From the cell containing the given text, extract its center point as (X, Y) coordinate. 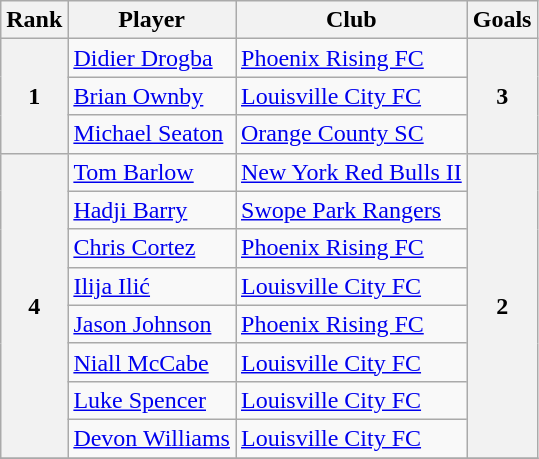
Player (152, 20)
Ilija Ilić (152, 286)
Devon Williams (152, 438)
Hadji Barry (152, 210)
New York Red Bulls II (352, 172)
2 (502, 305)
Luke Spencer (152, 400)
Club (352, 20)
3 (502, 96)
Brian Ownby (152, 96)
1 (34, 96)
Orange County SC (352, 134)
Chris Cortez (152, 248)
Michael Seaton (152, 134)
4 (34, 305)
Swope Park Rangers (352, 210)
Jason Johnson (152, 324)
Rank (34, 20)
Goals (502, 20)
Tom Barlow (152, 172)
Niall McCabe (152, 362)
Didier Drogba (152, 58)
